From the cell containing the given text, extract its center point as (x, y) coordinate. 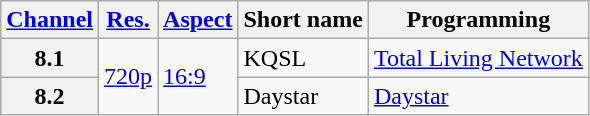
Short name (303, 20)
Total Living Network (478, 58)
720p (128, 77)
8.2 (50, 96)
Channel (50, 20)
KQSL (303, 58)
Aspect (198, 20)
8.1 (50, 58)
Res. (128, 20)
Programming (478, 20)
16:9 (198, 77)
